Detect which cell encompasses the target text, then output its (x, y) center coordinate. 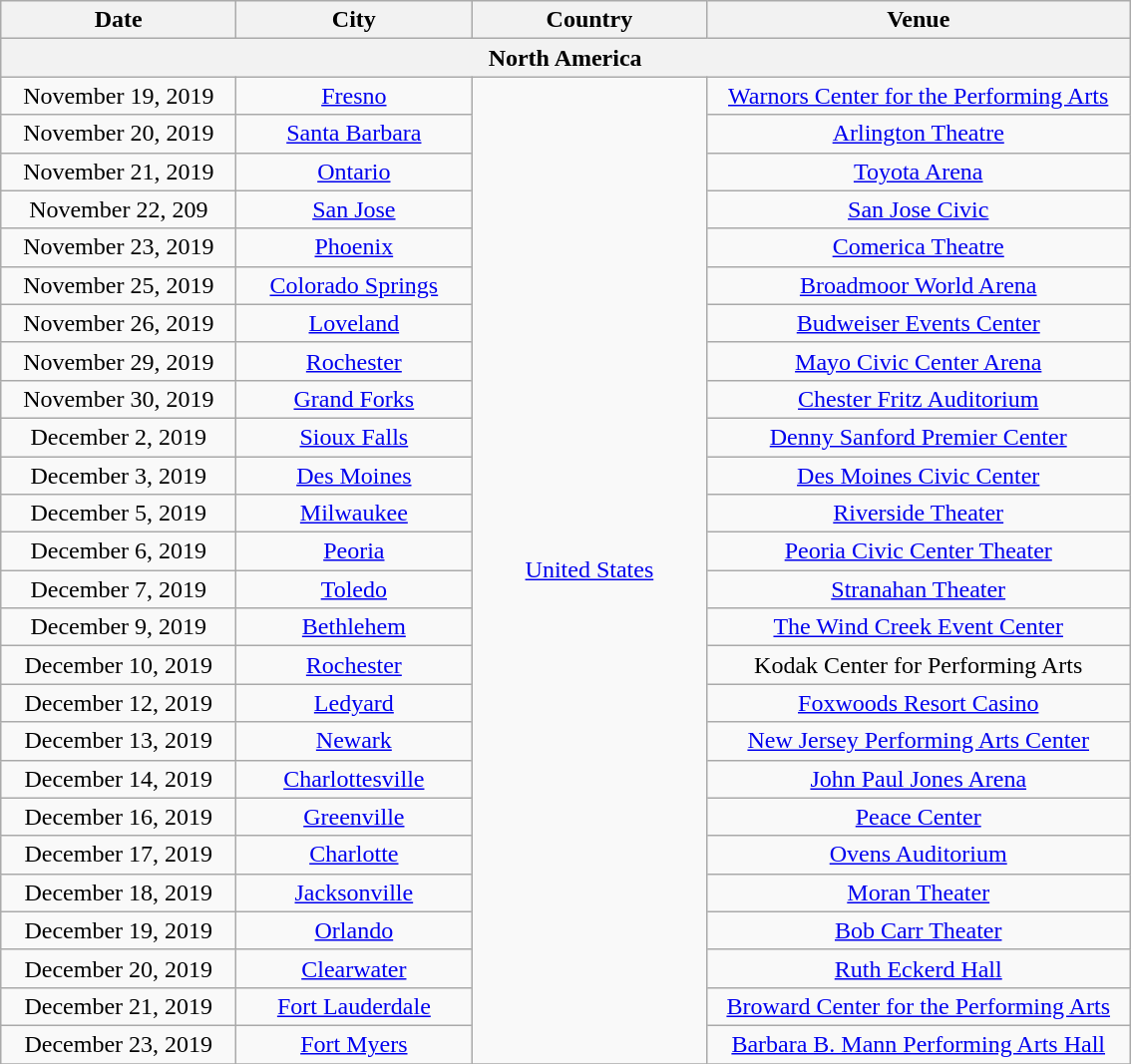
Orlando (354, 930)
Ledyard (354, 703)
Colorado Springs (354, 285)
November 21, 2019 (119, 172)
Arlington Theatre (919, 134)
Kodak Center for Performing Arts (919, 665)
Des Moines (354, 476)
Ontario (354, 172)
December 23, 2019 (119, 1044)
December 18, 2019 (119, 892)
Peoria (354, 551)
December 3, 2019 (119, 476)
Ovens Auditorium (919, 855)
San Jose Civic (919, 209)
December 7, 2019 (119, 589)
December 10, 2019 (119, 665)
Ruth Eckerd Hall (919, 968)
Broward Center for the Performing Arts (919, 1006)
December 9, 2019 (119, 627)
Fort Myers (354, 1044)
John Paul Jones Arena (919, 779)
Greenville (354, 817)
Santa Barbara (354, 134)
Chester Fritz Auditorium (919, 399)
Sioux Falls (354, 437)
Barbara B. Mann Performing Arts Hall (919, 1044)
Date (119, 20)
Des Moines Civic Center (919, 476)
November 23, 2019 (119, 247)
December 16, 2019 (119, 817)
Loveland (354, 323)
December 21, 2019 (119, 1006)
Milwaukee (354, 514)
Bob Carr Theater (919, 930)
San Jose (354, 209)
Peoria Civic Center Theater (919, 551)
November 20, 2019 (119, 134)
Newark (354, 741)
Charlottesville (354, 779)
Riverside Theater (919, 514)
November 19, 2019 (119, 96)
Toledo (354, 589)
Charlotte (354, 855)
Grand Forks (354, 399)
Foxwoods Resort Casino (919, 703)
North America (565, 58)
November 22, 209 (119, 209)
Fresno (354, 96)
November 25, 2019 (119, 285)
The Wind Creek Event Center (919, 627)
December 17, 2019 (119, 855)
November 26, 2019 (119, 323)
Fort Lauderdale (354, 1006)
Country (589, 20)
Broadmoor World Arena (919, 285)
Moran Theater (919, 892)
November 29, 2019 (119, 361)
United States (589, 570)
December 13, 2019 (119, 741)
Jacksonville (354, 892)
December 5, 2019 (119, 514)
Denny Sanford Premier Center (919, 437)
December 14, 2019 (119, 779)
December 2, 2019 (119, 437)
December 20, 2019 (119, 968)
Phoenix (354, 247)
December 6, 2019 (119, 551)
Budweiser Events Center (919, 323)
November 30, 2019 (119, 399)
Mayo Civic Center Arena (919, 361)
New Jersey Performing Arts Center (919, 741)
Comerica Theatre (919, 247)
Clearwater (354, 968)
Stranahan Theater (919, 589)
December 19, 2019 (119, 930)
December 12, 2019 (119, 703)
City (354, 20)
Warnors Center for the Performing Arts (919, 96)
Peace Center (919, 817)
Toyota Arena (919, 172)
Venue (919, 20)
Bethlehem (354, 627)
